Pinpoint the cell where the given text exists, returning its (x, y) midpoint coordinate. 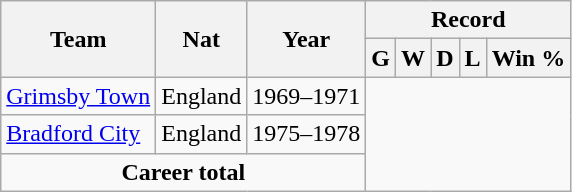
D (445, 58)
Record (468, 20)
Career total (184, 172)
1975–1978 (306, 134)
Team (78, 39)
Nat (202, 39)
W (414, 58)
Win % (528, 58)
1969–1971 (306, 96)
L (472, 58)
Grimsby Town (78, 96)
G (381, 58)
Year (306, 39)
Bradford City (78, 134)
